Scan for the cell matching the given text and deliver its [x, y] coordinate at center. 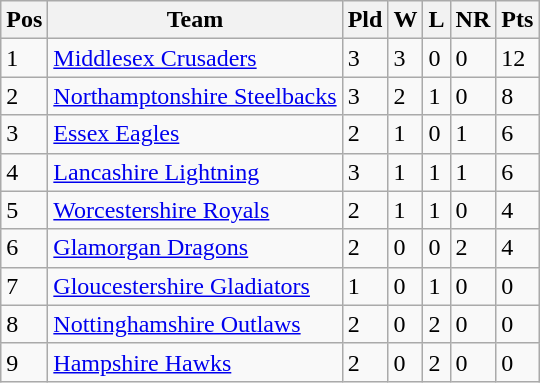
Essex Eagles [195, 134]
Lancashire Lightning [195, 172]
Glamorgan Dragons [195, 248]
W [406, 20]
Pld [365, 20]
12 [518, 58]
Gloucestershire Gladiators [195, 286]
Nottinghamshire Outlaws [195, 324]
Team [195, 20]
Northamptonshire Steelbacks [195, 96]
Pos [24, 20]
Middlesex Crusaders [195, 58]
5 [24, 210]
7 [24, 286]
Worcestershire Royals [195, 210]
Hampshire Hawks [195, 362]
Pts [518, 20]
NR [473, 20]
9 [24, 362]
L [436, 20]
